Extract the [x, y] coordinate from the center of the cell holding the provided text.  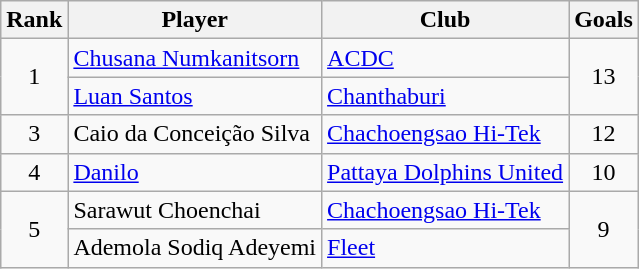
Chusana Numkanitsorn [195, 58]
Sarawut Choenchai [195, 210]
Rank [34, 20]
10 [604, 172]
Luan Santos [195, 96]
ACDC [446, 58]
Ademola Sodiq Adeyemi [195, 248]
13 [604, 77]
Chanthaburi [446, 96]
Player [195, 20]
Goals [604, 20]
5 [34, 229]
4 [34, 172]
12 [604, 134]
Fleet [446, 248]
Caio da Conceição Silva [195, 134]
Pattaya Dolphins United [446, 172]
3 [34, 134]
1 [34, 77]
9 [604, 229]
Club [446, 20]
Danilo [195, 172]
